Detect which cell encompasses the target text, then output its [X, Y] center coordinate. 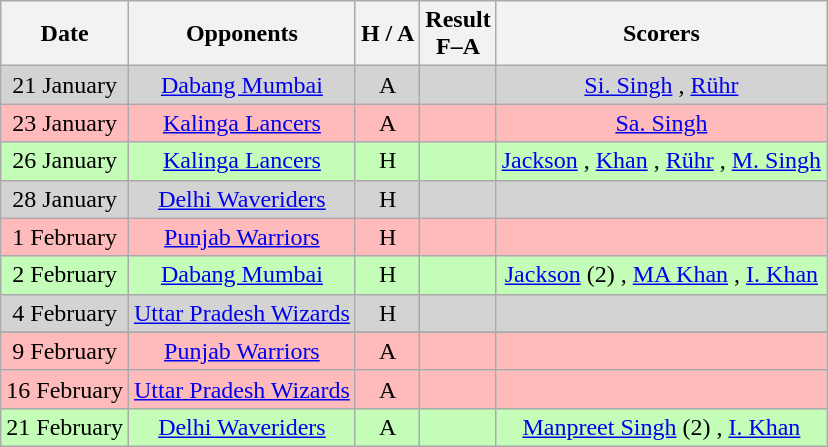
Jackson (2) , MA Khan , I. Khan [661, 275]
4 February [65, 313]
Scorers [661, 34]
Si. Singh , Rühr [661, 85]
Sa. Singh [661, 123]
H / A [387, 34]
2 February [65, 275]
26 January [65, 161]
21 January [65, 85]
16 February [65, 389]
21 February [65, 427]
28 January [65, 199]
1 February [65, 237]
ResultF–A [458, 34]
Date [65, 34]
Jackson , Khan , Rühr , M. Singh [661, 161]
Manpreet Singh (2) , I. Khan [661, 427]
23 January [65, 123]
Opponents [242, 34]
9 February [65, 351]
